Provide the [x, y] coordinate of the cell's center where the given text is located.  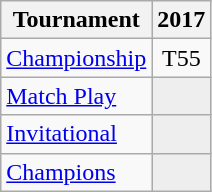
Match Play [76, 96]
Champions [76, 172]
T55 [182, 58]
2017 [182, 20]
Invitational [76, 134]
Championship [76, 58]
Tournament [76, 20]
